Detect which cell encompasses the target text, then output its (x, y) center coordinate. 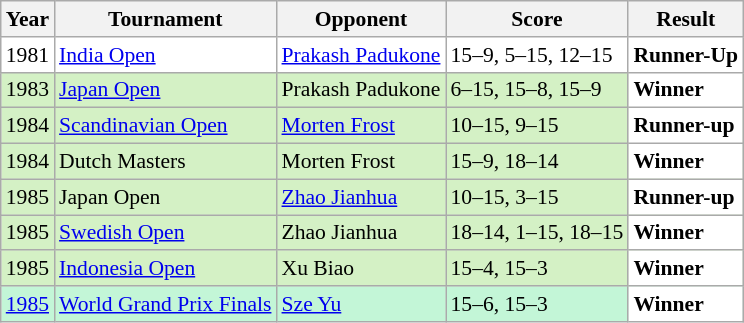
World Grand Prix Finals (165, 304)
15–4, 15–3 (538, 269)
15–9, 18–14 (538, 162)
15–6, 15–3 (538, 304)
India Open (165, 55)
Sze Yu (360, 304)
Tournament (165, 19)
18–14, 1–15, 18–15 (538, 233)
Xu Biao (360, 269)
Result (686, 19)
Indonesia Open (165, 269)
15–9, 5–15, 12–15 (538, 55)
Swedish Open (165, 233)
10–15, 9–15 (538, 126)
Runner-Up (686, 55)
6–15, 15–8, 15–9 (538, 90)
1981 (28, 55)
Score (538, 19)
Opponent (360, 19)
1983 (28, 90)
Dutch Masters (165, 162)
Year (28, 19)
Scandinavian Open (165, 126)
10–15, 3–15 (538, 197)
